Detect which cell encompasses the target text, then output its [X, Y] center coordinate. 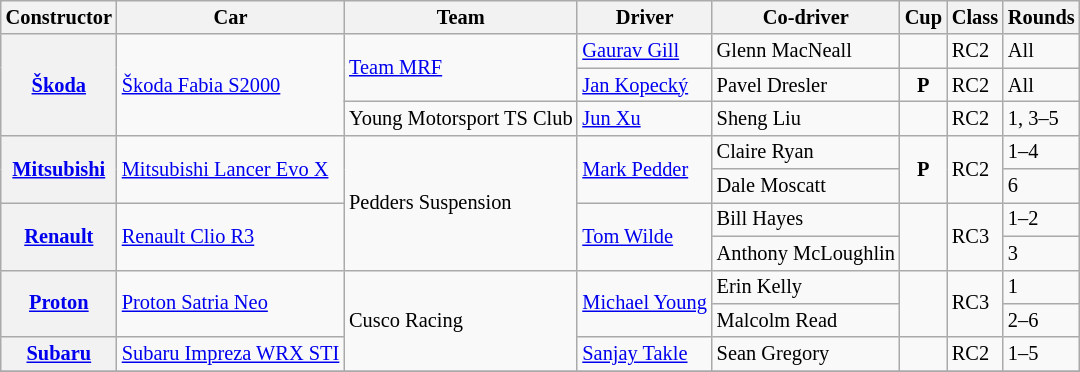
Erin Kelly [806, 287]
Mitsubishi Lancer Evo X [230, 168]
Co-driver [806, 17]
Driver [644, 17]
Malcolm Read [806, 320]
Michael Young [644, 304]
Pavel Dresler [806, 85]
1–5 [1042, 354]
Renault [59, 236]
Team MRF [460, 68]
Sanjay Takle [644, 354]
Renault Clio R3 [230, 236]
3 [1042, 253]
2–6 [1042, 320]
Team [460, 17]
Cusco Racing [460, 320]
Pedders Suspension [460, 202]
Jan Kopecký [644, 85]
Škoda Fabia S2000 [230, 84]
1–2 [1042, 219]
Glenn MacNeall [806, 51]
Cup [924, 17]
Car [230, 17]
Mark Pedder [644, 168]
Mitsubishi [59, 168]
Proton Satria Neo [230, 304]
Škoda [59, 84]
Proton [59, 304]
Bill Hayes [806, 219]
Constructor [59, 17]
1, 3–5 [1042, 118]
Tom Wilde [644, 236]
Young Motorsport TS Club [460, 118]
Anthony McLoughlin [806, 253]
Jun Xu [644, 118]
Subaru Impreza WRX STI [230, 354]
1 [1042, 287]
1–4 [1042, 152]
Class [975, 17]
Sean Gregory [806, 354]
6 [1042, 186]
Sheng Liu [806, 118]
Rounds [1042, 17]
Gaurav Gill [644, 51]
Subaru [59, 354]
Claire Ryan [806, 152]
Dale Moscatt [806, 186]
